Output the [x, y] coordinate of the center of the cell containing the given text.  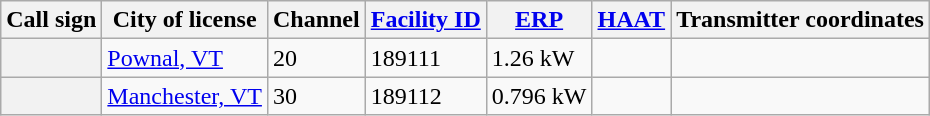
20 [316, 58]
189112 [426, 96]
Manchester, VT [185, 96]
30 [316, 96]
Facility ID [426, 20]
City of license [185, 20]
HAAT [632, 20]
Channel [316, 20]
189111 [426, 58]
Call sign [52, 20]
1.26 kW [539, 58]
Pownal, VT [185, 58]
ERP [539, 20]
Transmitter coordinates [800, 20]
0.796 kW [539, 96]
